Provide the (x, y) coordinate of the cell's center where the given text is located.  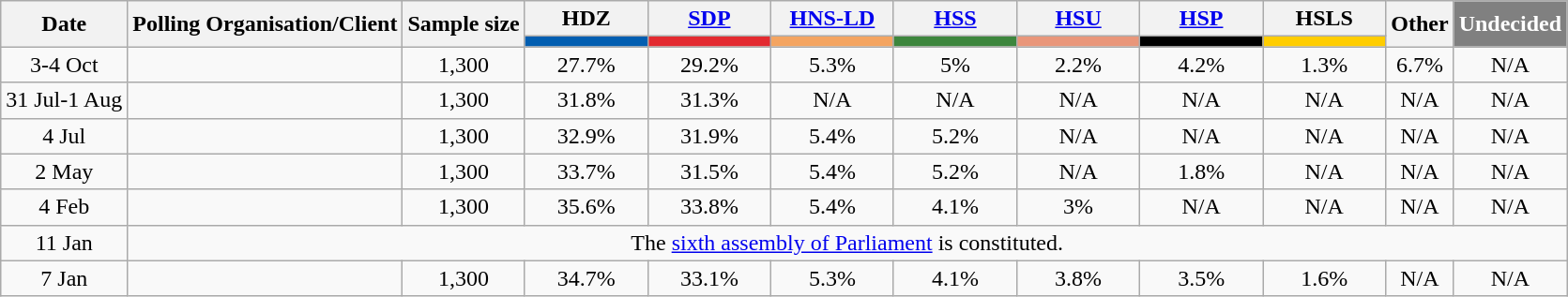
33.1% (709, 278)
1.8% (1201, 171)
2.2% (1079, 65)
6.7% (1420, 65)
Sample size (464, 24)
31.9% (709, 136)
34.7% (586, 278)
Date (64, 24)
35.6% (586, 207)
7 Jan (64, 278)
31 Jul-1 Aug (64, 100)
HSP (1201, 19)
3% (1079, 207)
HNS-LD (831, 19)
27.7% (586, 65)
32.9% (586, 136)
The sixth assembly of Parliament is constituted. (847, 243)
31.8% (586, 100)
1.6% (1325, 278)
HSS (955, 19)
HSU (1079, 19)
HDZ (586, 19)
31.3% (709, 100)
33.8% (709, 207)
1.3% (1325, 65)
4.2% (1201, 65)
33.7% (586, 171)
3.5% (1201, 278)
11 Jan (64, 243)
HSLS (1325, 19)
2 May (64, 171)
3-4 Oct (64, 65)
31.5% (709, 171)
SDP (709, 19)
Other (1420, 24)
3.8% (1079, 278)
Undecided (1510, 24)
29.2% (709, 65)
4 Feb (64, 207)
5% (955, 65)
4 Jul (64, 136)
Polling Organisation/Client (265, 24)
